Capture the cell that displays the provided text and extract its (X, Y) central coordinate. 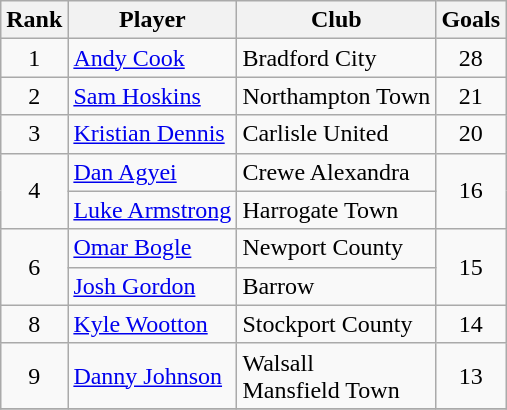
4 (34, 191)
Josh Gordon (152, 286)
1 (34, 58)
Club (336, 20)
14 (471, 324)
6 (34, 267)
Kristian Dennis (152, 134)
Stockport County (336, 324)
Omar Bogle (152, 248)
9 (34, 376)
Andy Cook (152, 58)
16 (471, 191)
3 (34, 134)
Luke Armstrong (152, 210)
Rank (34, 20)
Goals (471, 20)
28 (471, 58)
Barrow (336, 286)
Dan Agyei (152, 172)
2 (34, 96)
Newport County (336, 248)
Danny Johnson (152, 376)
Northampton Town (336, 96)
8 (34, 324)
Kyle Wootton (152, 324)
15 (471, 267)
13 (471, 376)
Walsall Mansfield Town (336, 376)
Bradford City (336, 58)
Player (152, 20)
Sam Hoskins (152, 96)
20 (471, 134)
Harrogate Town (336, 210)
Carlisle United (336, 134)
Crewe Alexandra (336, 172)
21 (471, 96)
